Extract the [x, y] coordinate from the center of the cell holding the provided text.  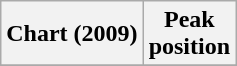
Chart (2009) [72, 34]
Peakposition [189, 34]
